Detect which cell encompasses the target text, then output its (x, y) center coordinate. 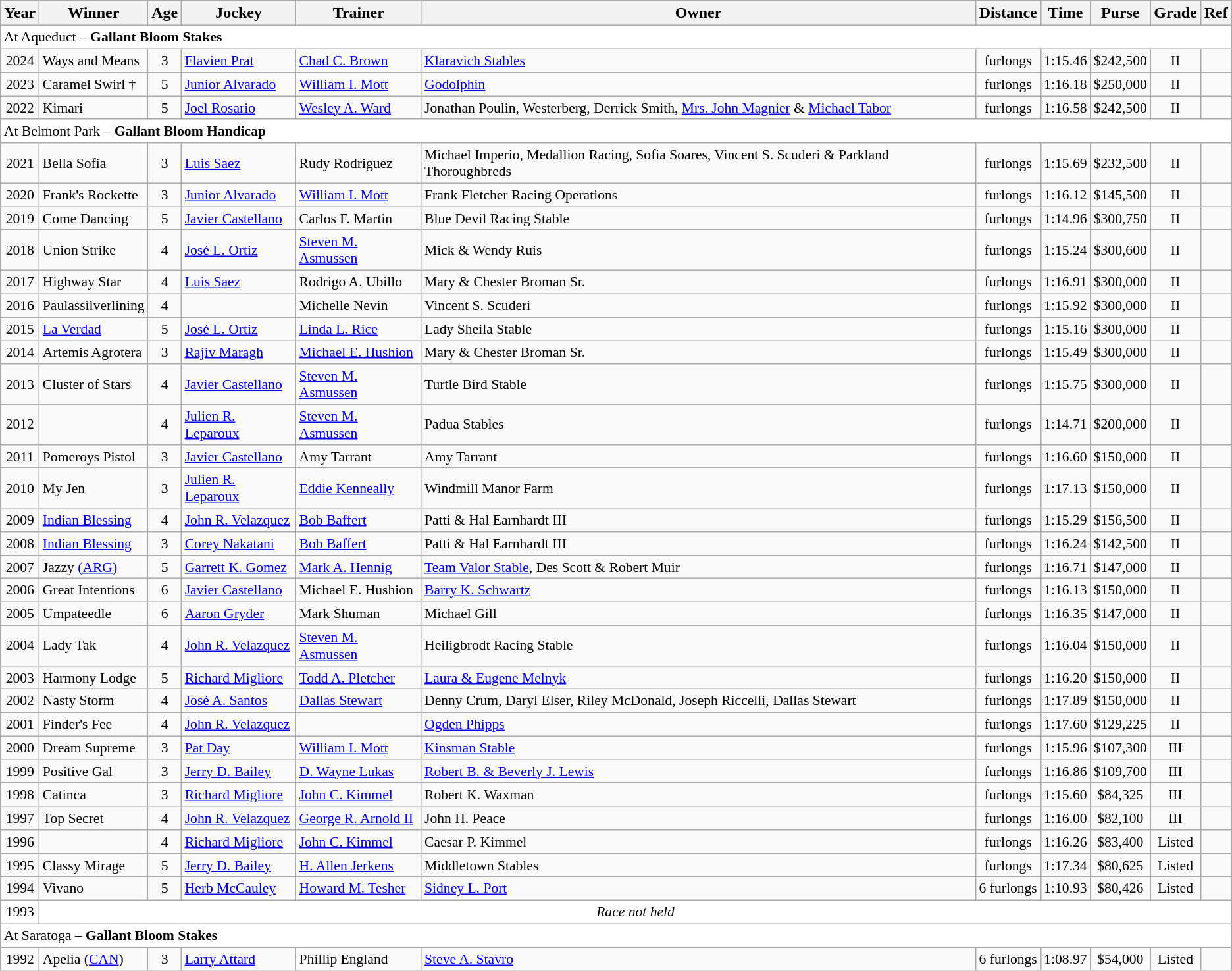
Larry Attard (239, 959)
Age (165, 13)
Turtle Bird Stable (698, 384)
Year (20, 13)
1:16.24 (1065, 544)
Lady Tak (93, 645)
2007 (20, 567)
$84,325 (1120, 795)
1:16.00 (1065, 818)
2002 (20, 701)
Michelle Nevin (359, 305)
Jockey (239, 13)
2004 (20, 645)
Aaron Gryder (239, 614)
Barry K. Schwartz (698, 590)
Trainer (359, 13)
2003 (20, 677)
At Aqueduct – Gallant Bloom Stakes (616, 38)
Denny Crum, Daryl Elser, Riley McDonald, Joseph Riccelli, Dallas Stewart (698, 701)
Kimari (93, 108)
1:17.89 (1065, 701)
Steve A. Stavro (698, 959)
La Verdad (93, 329)
Highway Star (93, 282)
Great Intentions (93, 590)
Herb McCauley (239, 889)
Umpateedle (93, 614)
1:08.97 (1065, 959)
Top Secret (93, 818)
$80,625 (1120, 865)
2021 (20, 163)
Phillip England (359, 959)
1:16.60 (1065, 456)
2014 (20, 352)
Kinsman Stable (698, 748)
Godolphin (698, 84)
$156,500 (1120, 520)
Robert K. Waxman (698, 795)
Mick & Wendy Ruis (698, 250)
$142,500 (1120, 544)
1:15.29 (1065, 520)
Harmony Lodge (93, 677)
Finder's Fee (93, 724)
$54,000 (1120, 959)
$232,500 (1120, 163)
1:14.71 (1065, 424)
1:16.71 (1065, 567)
Race not held (636, 912)
Caramel Swirl † (93, 84)
2009 (20, 520)
Michael Imperio, Medallion Racing, Sofia Soares, Vincent S. Scuderi & Parkland Thoroughbreds (698, 163)
Garrett K. Gomez (239, 567)
1:15.16 (1065, 329)
Laura & Eugene Melnyk (698, 677)
1995 (20, 865)
Dream Supreme (93, 748)
Cluster of Stars (93, 384)
Sidney L. Port (698, 889)
Vivano (93, 889)
1:15.46 (1065, 61)
1:16.91 (1065, 282)
$107,300 (1120, 748)
Eddie Kenneally (359, 488)
Wesley A. Ward (359, 108)
2023 (20, 84)
Caesar P. Kimmel (698, 842)
1:17.13 (1065, 488)
Michael Gill (698, 614)
$129,225 (1120, 724)
$145,500 (1120, 195)
Chad C. Brown (359, 61)
Jazzy (ARG) (93, 567)
1994 (20, 889)
$82,100 (1120, 818)
1:16.86 (1065, 772)
1:17.60 (1065, 724)
Ogden Phipps (698, 724)
1:15.92 (1065, 305)
Positive Gal (93, 772)
2012 (20, 424)
Klaravich Stables (698, 61)
Linda L. Rice (359, 329)
Howard M. Tesher (359, 889)
Vincent S. Scuderi (698, 305)
Heiligbrodt Racing Stable (698, 645)
1:16.58 (1065, 108)
Time (1065, 13)
Middletown Stables (698, 865)
1999 (20, 772)
Rodrigo A. Ubillo (359, 282)
$250,000 (1120, 84)
Frank's Rockette (93, 195)
$300,600 (1120, 250)
1:16.12 (1065, 195)
Nasty Storm (93, 701)
2001 (20, 724)
Lady Sheila Stable (698, 329)
1998 (20, 795)
$200,000 (1120, 424)
Bella Sofia (93, 163)
1:16.26 (1065, 842)
$80,426 (1120, 889)
Union Strike (93, 250)
Mark Shuman (359, 614)
1:15.49 (1065, 352)
2008 (20, 544)
Todd A. Pletcher (359, 677)
Come Dancing (93, 219)
2000 (20, 748)
1993 (20, 912)
1:16.20 (1065, 677)
1:14.96 (1065, 219)
$109,700 (1120, 772)
1:15.69 (1065, 163)
Rajiv Maragh (239, 352)
1997 (20, 818)
D. Wayne Lukas (359, 772)
2015 (20, 329)
2018 (20, 250)
Mark A. Hennig (359, 567)
1:15.60 (1065, 795)
2017 (20, 282)
1992 (20, 959)
2010 (20, 488)
2011 (20, 456)
2016 (20, 305)
Owner (698, 13)
Ways and Means (93, 61)
2005 (20, 614)
1:15.24 (1065, 250)
2013 (20, 384)
John H. Peace (698, 818)
Frank Fletcher Racing Operations (698, 195)
Pat Day (239, 748)
$300,750 (1120, 219)
H. Allen Jerkens (359, 865)
Corey Nakatani (239, 544)
Jonathan Poulin, Westerberg, Derrick Smith, Mrs. John Magnier & Michael Tabor (698, 108)
Blue Devil Racing Stable (698, 219)
Joel Rosario (239, 108)
Catinca (93, 795)
1:16.35 (1065, 614)
Team Valor Stable, Des Scott & Robert Muir (698, 567)
Windmill Manor Farm (698, 488)
1:15.96 (1065, 748)
2020 (20, 195)
José A. Santos (239, 701)
Artemis Agrotera (93, 352)
My Jen (93, 488)
Classy Mirage (93, 865)
1:16.13 (1065, 590)
Pomeroys Pistol (93, 456)
Carlos F. Martin (359, 219)
2024 (20, 61)
Ref (1216, 13)
Winner (93, 13)
Apelia (CAN) (93, 959)
1996 (20, 842)
Purse (1120, 13)
George R. Arnold II (359, 818)
2006 (20, 590)
Robert B. & Beverly J. Lewis (698, 772)
$83,400 (1120, 842)
Flavien Prat (239, 61)
Paulassilverlining (93, 305)
1:10.93 (1065, 889)
At Saratoga – Gallant Bloom Stakes (616, 935)
2019 (20, 219)
Dallas Stewart (359, 701)
Padua Stables (698, 424)
1:16.04 (1065, 645)
Rudy Rodriguez (359, 163)
At Belmont Park – Gallant Bloom Handicap (616, 131)
2022 (20, 108)
Distance (1008, 13)
1:16.18 (1065, 84)
Grade (1175, 13)
1:17.34 (1065, 865)
1:15.75 (1065, 384)
